Pinpoint the cell where the given text exists, returning its [X, Y] midpoint coordinate. 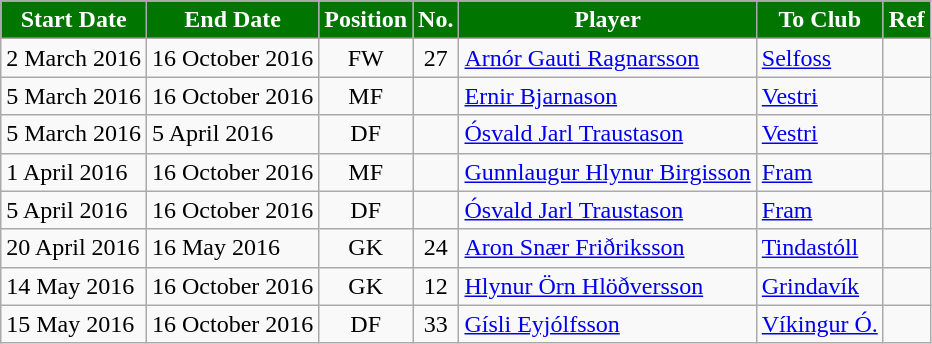
Grindavík [820, 286]
Víkingur Ó. [820, 324]
Selfoss [820, 58]
27 [436, 58]
Gunnlaugur Hlynur Birgisson [608, 172]
FW [366, 58]
Position [366, 20]
15 May 2016 [74, 324]
20 April 2016 [74, 248]
Start Date [74, 20]
14 May 2016 [74, 286]
End Date [232, 20]
Player [608, 20]
Tindastóll [820, 248]
Ref [906, 20]
No. [436, 20]
1 April 2016 [74, 172]
33 [436, 324]
24 [436, 248]
To Club [820, 20]
12 [436, 286]
Aron Snær Friðriksson [608, 248]
Gísli Eyjólfsson [608, 324]
Ernir Bjarnason [608, 96]
16 May 2016 [232, 248]
Arnór Gauti Ragnarsson [608, 58]
Hlynur Örn Hlöðversson [608, 286]
2 March 2016 [74, 58]
